From the cell containing the given text, extract its center point as (X, Y) coordinate. 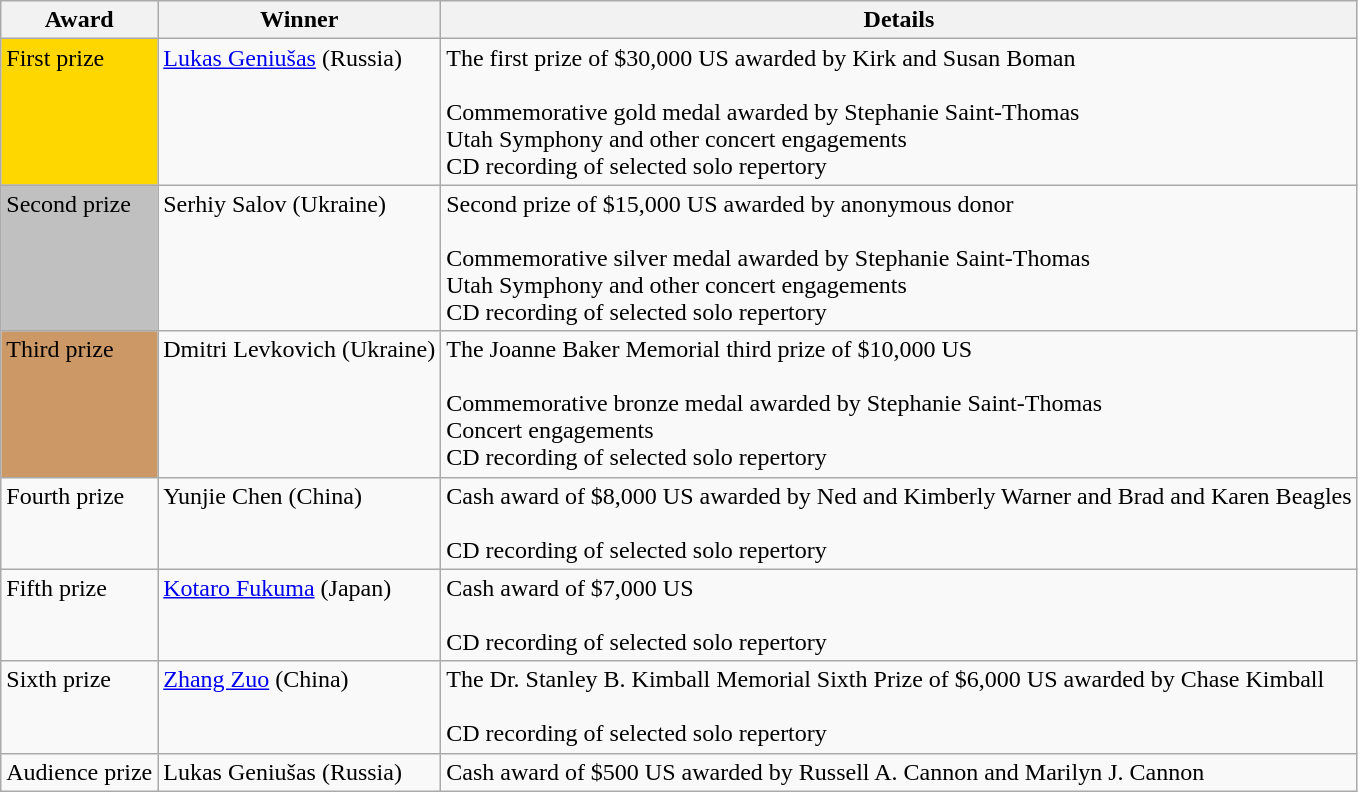
First prize (80, 112)
Fifth prize (80, 615)
Audience prize (80, 772)
Cash award of $8,000 US awarded by Ned and Kimberly Warner and Brad and Karen BeaglesCD recording of selected solo repertory (899, 523)
Serhiy Salov (Ukraine) (300, 258)
Second prize (80, 258)
Cash award of $500 US awarded by Russell A. Cannon and Marilyn J. Cannon (899, 772)
Fourth prize (80, 523)
Details (899, 20)
Zhang Zuo (China) (300, 707)
Cash award of $7,000 USCD recording of selected solo repertory (899, 615)
Winner (300, 20)
Kotaro Fukuma (Japan) (300, 615)
Third prize (80, 404)
Yunjie Chen (China) (300, 523)
Dmitri Levkovich (Ukraine) (300, 404)
The Dr. Stanley B. Kimball Memorial Sixth Prize of $6,000 US awarded by Chase KimballCD recording of selected solo repertory (899, 707)
Award (80, 20)
Sixth prize (80, 707)
